Find where the given text appears and provide that cell's center as (x, y) coordinate. 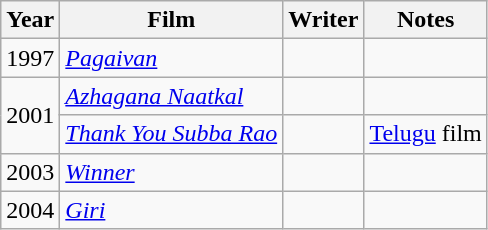
1997 (30, 58)
2004 (30, 210)
Giri (172, 210)
Writer (324, 20)
Pagaivan (172, 58)
2003 (30, 172)
Telugu film (426, 134)
Thank You Subba Rao (172, 134)
Winner (172, 172)
Notes (426, 20)
2001 (30, 115)
Film (172, 20)
Year (30, 20)
Azhagana Naatkal (172, 96)
